Identify which cell holds the provided text, then report its (X, Y) central coordinate. 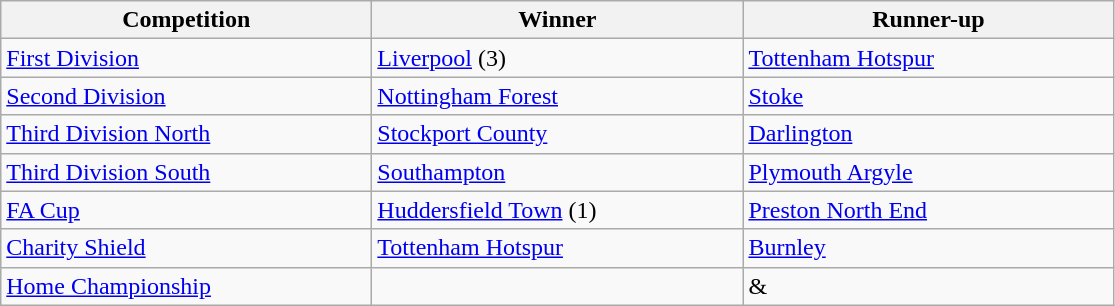
Stockport County (558, 134)
& (928, 286)
Charity Shield (186, 248)
Home Championship (186, 286)
FA Cup (186, 210)
Stoke (928, 96)
Third Division North (186, 134)
Second Division (186, 96)
Runner-up (928, 20)
First Division (186, 58)
Southampton (558, 172)
Third Division South (186, 172)
Competition (186, 20)
Winner (558, 20)
Darlington (928, 134)
Liverpool (3) (558, 58)
Plymouth Argyle (928, 172)
Nottingham Forest (558, 96)
Huddersfield Town (1) (558, 210)
Preston North End (928, 210)
Burnley (928, 248)
